Output the [X, Y] coordinate of the center of the cell containing the given text.  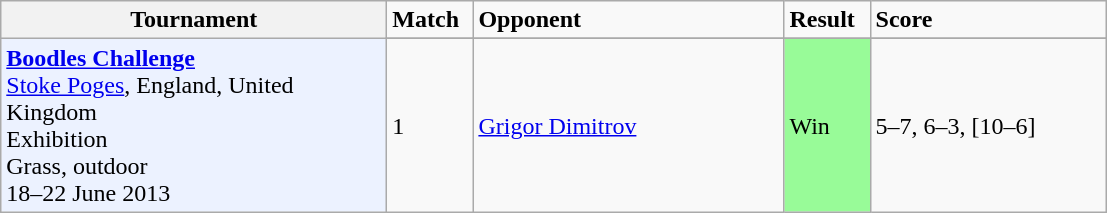
Tournament [194, 20]
Grigor Dimitrov [628, 126]
Match [430, 20]
Opponent [628, 20]
Boodles Challenge Stoke Poges, England, United Kingdom Exhibition Grass, outdoor 18–22 June 2013 [194, 126]
Result [827, 20]
1 [430, 126]
5–7, 6–3, [10–6] [988, 126]
Win [827, 126]
Score [988, 20]
